Extract the [x, y] coordinate from the center of the cell holding the provided text.  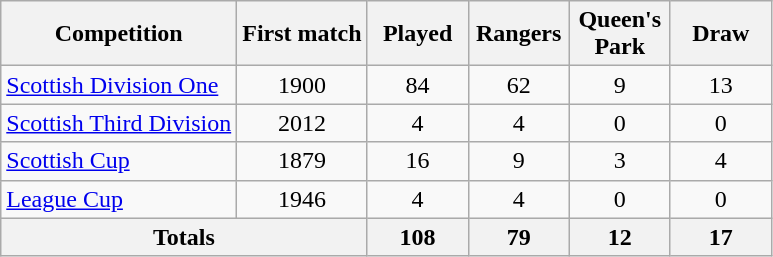
Totals [184, 237]
3 [620, 161]
108 [418, 237]
Scottish Cup [119, 161]
Played [418, 34]
62 [518, 85]
Queen's Park [620, 34]
17 [720, 237]
13 [720, 85]
Draw [720, 34]
Scottish Division One [119, 85]
1879 [302, 161]
Scottish Third Division [119, 123]
79 [518, 237]
16 [418, 161]
Competition [119, 34]
1900 [302, 85]
First match [302, 34]
Rangers [518, 34]
1946 [302, 199]
2012 [302, 123]
League Cup [119, 199]
12 [620, 237]
84 [418, 85]
